For the text-containing cell, return its midpoint in (x, y) coordinate format. 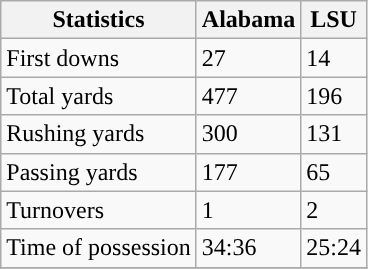
65 (334, 172)
177 (248, 172)
Passing yards (99, 172)
196 (334, 96)
27 (248, 58)
2 (334, 210)
Turnovers (99, 210)
25:24 (334, 248)
477 (248, 96)
Statistics (99, 20)
Total yards (99, 96)
First downs (99, 58)
LSU (334, 20)
300 (248, 134)
Alabama (248, 20)
34:36 (248, 248)
1 (248, 210)
14 (334, 58)
Time of possession (99, 248)
Rushing yards (99, 134)
131 (334, 134)
